Output the (X, Y) coordinate of the center of the cell containing the given text.  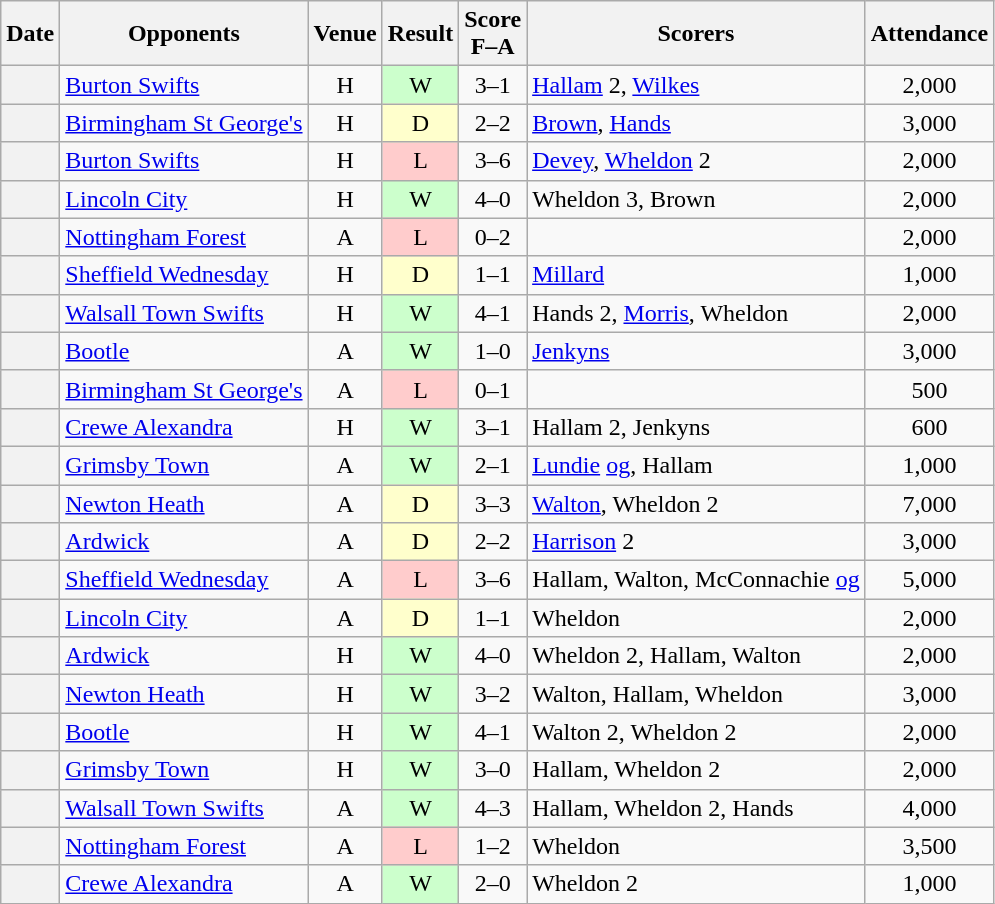
Venue (345, 34)
ScoreF–A (493, 34)
3–0 (493, 770)
Walton, Wheldon 2 (696, 503)
Date (30, 34)
Scorers (696, 34)
4,000 (929, 808)
5,000 (929, 580)
Walton 2, Wheldon 2 (696, 732)
3–2 (493, 694)
Wheldon 2 (696, 884)
Hands 2, Morris, Wheldon (696, 313)
Brown, Hands (696, 123)
Hallam 2, Wilkes (696, 85)
Devey, Wheldon 2 (696, 161)
2–1 (493, 465)
Hallam, Walton, McConnachie og (696, 580)
Jenkyns (696, 351)
Harrison 2 (696, 542)
7,000 (929, 503)
Millard (696, 275)
1–2 (493, 846)
Attendance (929, 34)
Wheldon 2, Hallam, Walton (696, 656)
Hallam 2, Jenkyns (696, 427)
500 (929, 389)
Hallam, Wheldon 2 (696, 770)
4–3 (493, 808)
0–2 (493, 237)
3–3 (493, 503)
Wheldon 3, Brown (696, 199)
2–0 (493, 884)
1–0 (493, 351)
Opponents (184, 34)
Lundie og, Hallam (696, 465)
3,500 (929, 846)
0–1 (493, 389)
Walton, Hallam, Wheldon (696, 694)
Hallam, Wheldon 2, Hands (696, 808)
Result (420, 34)
600 (929, 427)
